Return [X, Y] of the center of cell containing provided text 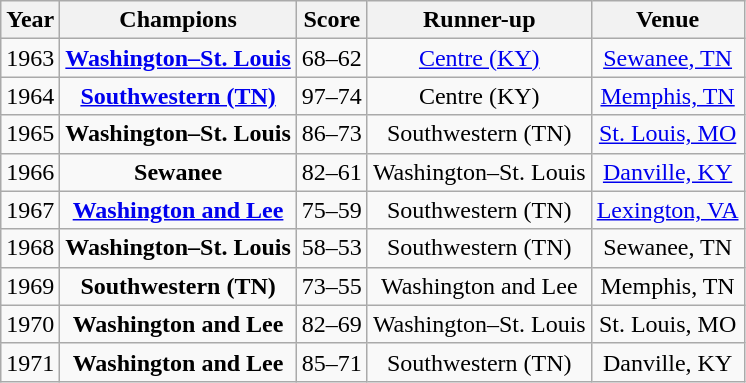
82–69 [332, 324]
1967 [30, 210]
58–53 [332, 248]
1965 [30, 134]
85–71 [332, 362]
1971 [30, 362]
1963 [30, 58]
1970 [30, 324]
75–59 [332, 210]
1968 [30, 248]
Score [332, 20]
Lexington, VA [668, 210]
1966 [30, 172]
97–74 [332, 96]
73–55 [332, 286]
Champions [178, 20]
1969 [30, 286]
68–62 [332, 58]
Runner-up [479, 20]
Venue [668, 20]
1964 [30, 96]
82–61 [332, 172]
86–73 [332, 134]
Year [30, 20]
Sewanee [178, 172]
